Locate the cell with the specified text and output its (X, Y) center coordinate. 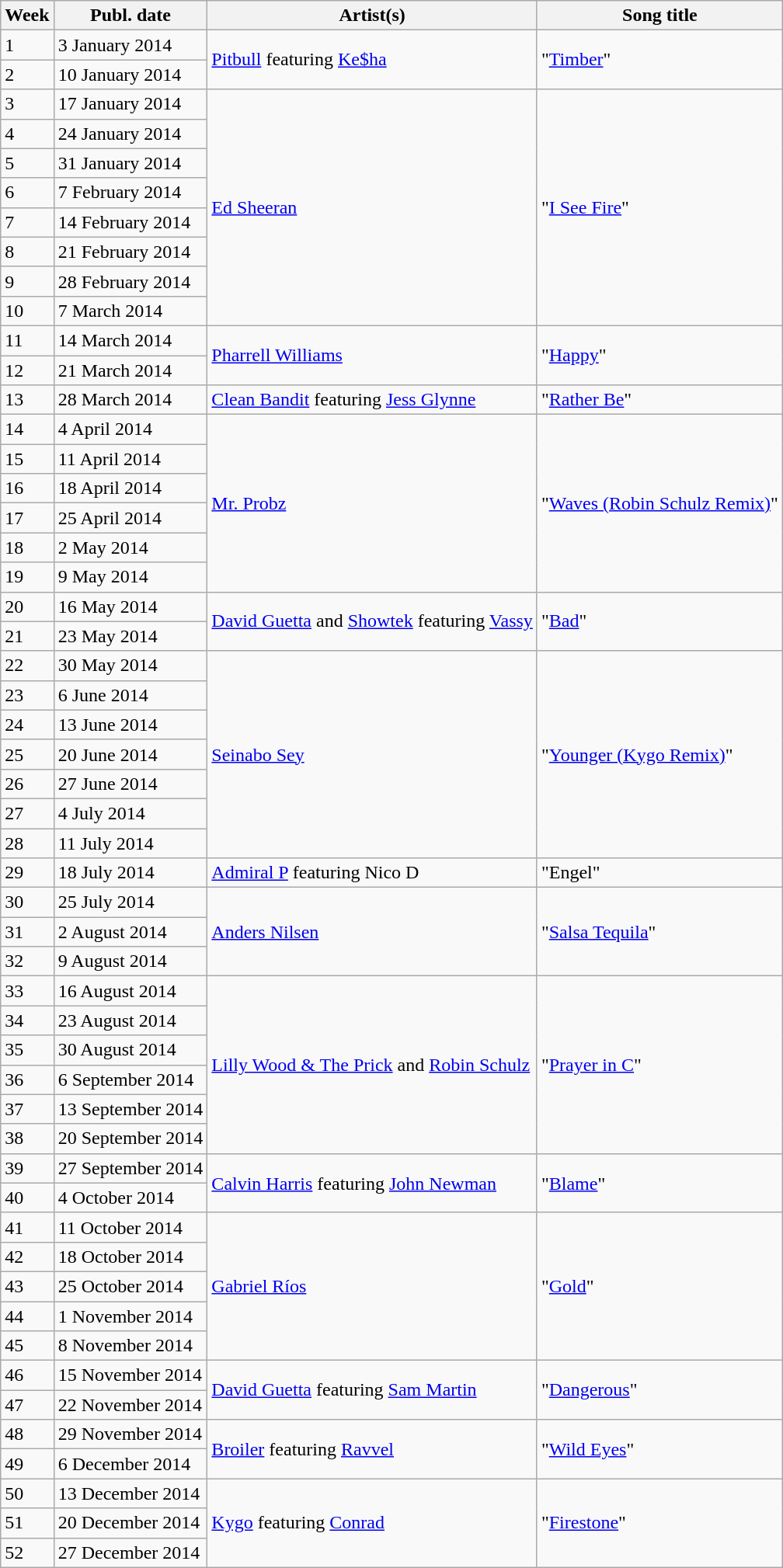
50 (27, 1493)
38 (27, 1139)
"Bad" (659, 621)
18 July 2014 (130, 873)
6 June 2014 (130, 695)
43 (27, 1286)
Publ. date (130, 16)
4 (27, 134)
24 January 2014 (130, 134)
16 August 2014 (130, 991)
29 November 2014 (130, 1434)
"Wild Eyes" (659, 1449)
25 (27, 754)
42 (27, 1257)
27 (27, 813)
31 (27, 932)
27 June 2014 (130, 784)
4 April 2014 (130, 429)
6 December 2014 (130, 1464)
7 March 2014 (130, 311)
29 (27, 873)
"Dangerous" (659, 1390)
"Engel" (659, 873)
28 March 2014 (130, 400)
49 (27, 1464)
34 (27, 1020)
Week (27, 16)
21 March 2014 (130, 370)
"Waves (Robin Schulz Remix)" (659, 503)
8 (27, 252)
23 (27, 695)
Gabriel Ríos (373, 1286)
16 (27, 488)
8 November 2014 (130, 1346)
1 (27, 45)
18 October 2014 (130, 1257)
17 (27, 518)
27 September 2014 (130, 1168)
13 December 2014 (130, 1493)
"Rather Be" (659, 400)
Artist(s) (373, 16)
David Guetta featuring Sam Martin (373, 1390)
30 (27, 902)
2 May 2014 (130, 548)
13 (27, 400)
Song title (659, 16)
Admiral P featuring Nico D (373, 873)
11 (27, 340)
20 June 2014 (130, 754)
Seinabo Sey (373, 754)
Kygo featuring Conrad (373, 1523)
"Younger (Kygo Remix)" (659, 754)
"Blame" (659, 1183)
7 February 2014 (130, 193)
3 (27, 104)
23 August 2014 (130, 1020)
21 February 2014 (130, 252)
11 April 2014 (130, 459)
30 August 2014 (130, 1050)
Pitbull featuring Ke$ha (373, 60)
32 (27, 961)
David Guetta and Showtek featuring Vassy (373, 621)
30 May 2014 (130, 666)
10 January 2014 (130, 75)
25 July 2014 (130, 902)
13 September 2014 (130, 1109)
13 June 2014 (130, 725)
18 (27, 548)
Pharrell Williams (373, 355)
39 (27, 1168)
"Happy" (659, 355)
5 (27, 163)
48 (27, 1434)
25 April 2014 (130, 518)
25 October 2014 (130, 1286)
Clean Bandit featuring Jess Glynne (373, 400)
2 August 2014 (130, 932)
"Salsa Tequila" (659, 932)
Lilly Wood & The Prick and Robin Schulz (373, 1065)
3 January 2014 (130, 45)
24 (27, 725)
37 (27, 1109)
20 (27, 607)
"Prayer in C" (659, 1065)
45 (27, 1346)
"Gold" (659, 1286)
Broiler featuring Ravvel (373, 1449)
Calvin Harris featuring John Newman (373, 1183)
23 May 2014 (130, 636)
6 (27, 193)
Anders Nilsen (373, 932)
"I See Fire" (659, 207)
18 April 2014 (130, 488)
15 November 2014 (130, 1375)
20 September 2014 (130, 1139)
9 (27, 281)
47 (27, 1405)
15 (27, 459)
52 (27, 1552)
10 (27, 311)
19 (27, 577)
22 November 2014 (130, 1405)
22 (27, 666)
9 August 2014 (130, 961)
6 September 2014 (130, 1080)
4 July 2014 (130, 813)
17 January 2014 (130, 104)
46 (27, 1375)
"Timber" (659, 60)
12 (27, 370)
7 (27, 222)
16 May 2014 (130, 607)
Mr. Probz (373, 503)
14 February 2014 (130, 222)
14 March 2014 (130, 340)
27 December 2014 (130, 1552)
14 (27, 429)
"Firestone" (659, 1523)
36 (27, 1080)
2 (27, 75)
11 July 2014 (130, 843)
31 January 2014 (130, 163)
20 December 2014 (130, 1523)
41 (27, 1227)
Ed Sheeran (373, 207)
1 November 2014 (130, 1316)
51 (27, 1523)
44 (27, 1316)
33 (27, 991)
9 May 2014 (130, 577)
11 October 2014 (130, 1227)
40 (27, 1198)
26 (27, 784)
21 (27, 636)
28 February 2014 (130, 281)
28 (27, 843)
4 October 2014 (130, 1198)
35 (27, 1050)
